Capture the cell that displays the provided text and extract its [X, Y] central coordinate. 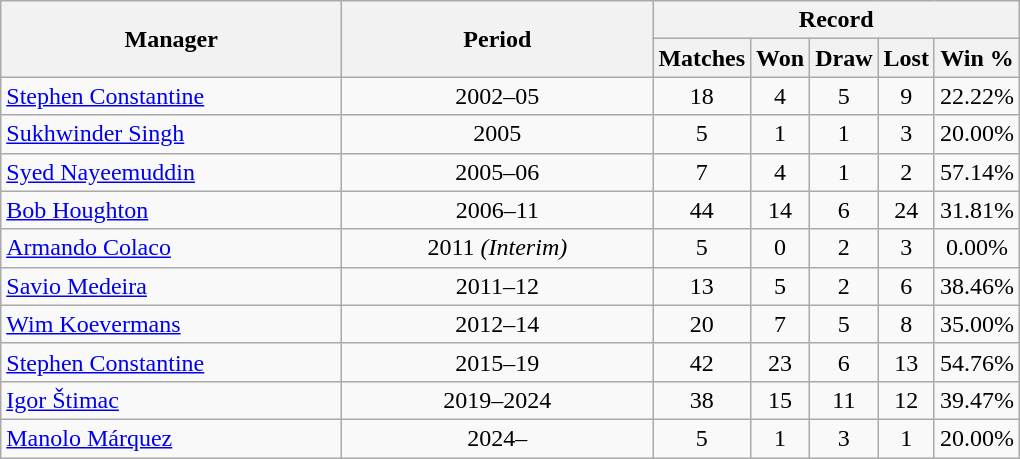
Bob Houghton [172, 210]
Draw [844, 58]
18 [702, 96]
8 [906, 324]
9 [906, 96]
Record [836, 20]
0.00% [976, 248]
44 [702, 210]
24 [906, 210]
54.76% [976, 362]
35.00% [976, 324]
2019–2024 [498, 400]
22.22% [976, 96]
2011 (Interim) [498, 248]
Won [780, 58]
57.14% [976, 172]
38.46% [976, 286]
2024– [498, 438]
11 [844, 400]
2011–12 [498, 286]
Igor Štimac [172, 400]
39.47% [976, 400]
Lost [906, 58]
Manolo Márquez [172, 438]
14 [780, 210]
Savio Medeira [172, 286]
23 [780, 362]
Period [498, 39]
2005 [498, 134]
Wim Koevermans [172, 324]
Syed Nayeemuddin [172, 172]
Sukhwinder Singh [172, 134]
Manager [172, 39]
2005–06 [498, 172]
2006–11 [498, 210]
2012–14 [498, 324]
42 [702, 362]
2002–05 [498, 96]
20 [702, 324]
15 [780, 400]
38 [702, 400]
Matches [702, 58]
0 [780, 248]
31.81% [976, 210]
Armando Colaco [172, 248]
2015–19 [498, 362]
Win % [976, 58]
12 [906, 400]
